Scan for the cell matching the given text and deliver its [X, Y] coordinate at center. 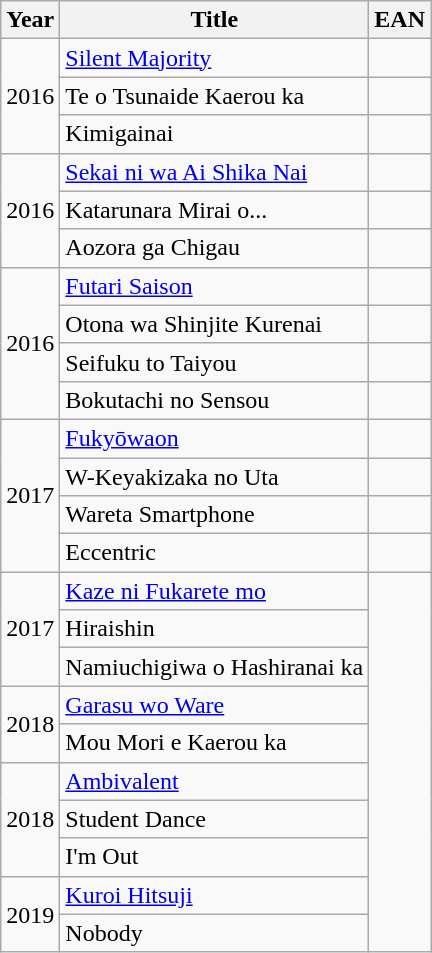
Wareta Smartphone [214, 515]
Silent Majority [214, 58]
Year [30, 20]
Kimigainai [214, 134]
Namiuchigiwa o Hashiranai ka [214, 667]
Title [214, 20]
EAN [400, 20]
W-Keyakizaka no Uta [214, 477]
Bokutachi no Sensou [214, 400]
Aozora ga Chigau [214, 248]
Garasu wo Ware [214, 705]
Mou Mori e Kaerou ka [214, 743]
Hiraishin [214, 629]
Ambivalent [214, 781]
Sekai ni wa Ai Shika Nai [214, 172]
Eccentric [214, 553]
2019 [30, 914]
Futari Saison [214, 286]
Fukyōwaon [214, 438]
Seifuku to Taiyou [214, 362]
Katarunara Mirai o... [214, 210]
Kuroi Hitsuji [214, 895]
Kaze ni Fukarete mo [214, 591]
Nobody [214, 933]
Otona wa Shinjite Kurenai [214, 324]
Student Dance [214, 819]
Te o Tsunaide Kaerou ka [214, 96]
I'm Out [214, 857]
